Search for the cell housing the specified text and yield its [x, y] center coordinate. 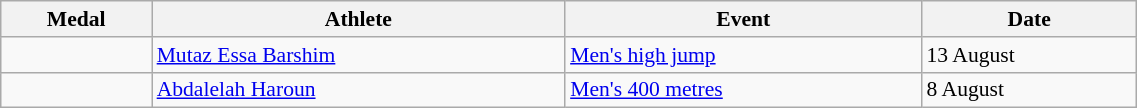
Men's high jump [743, 55]
Abdalelah Haroun [359, 90]
Men's 400 metres [743, 90]
Athlete [359, 19]
Medal [76, 19]
Mutaz Essa Barshim [359, 55]
Event [743, 19]
8 August [1028, 90]
Date [1028, 19]
13 August [1028, 55]
